Extract the (X, Y) coordinate from the center of the cell holding the provided text.  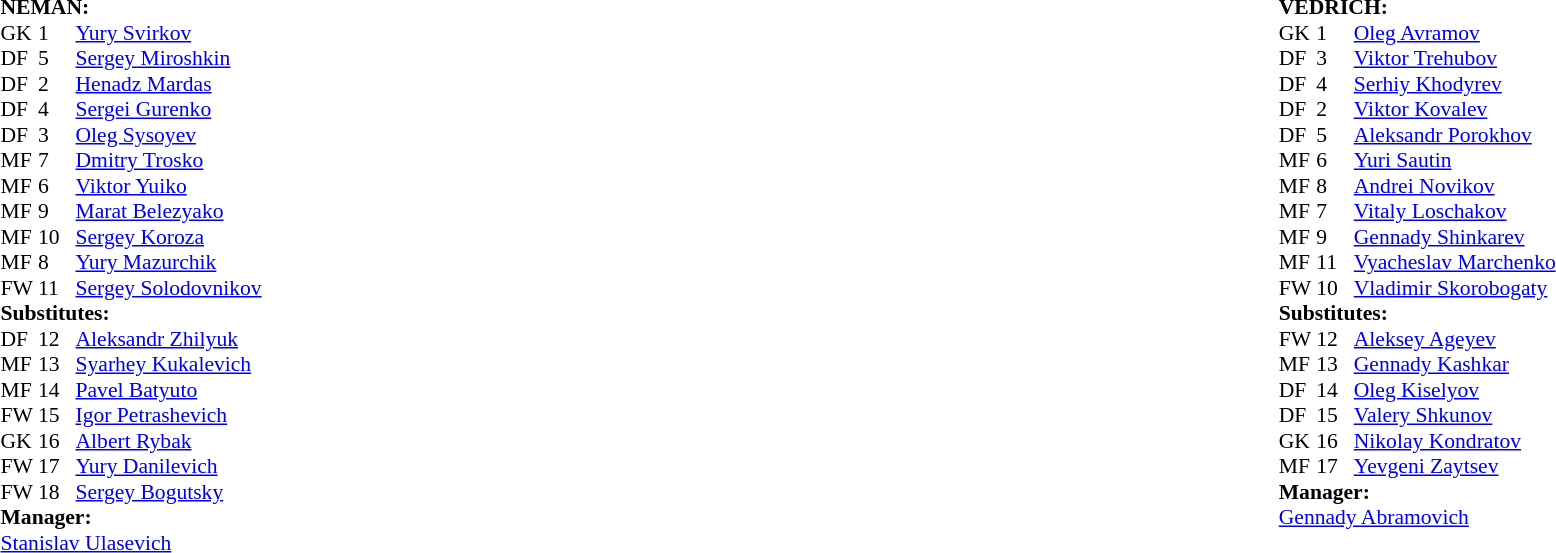
Aleksey Ageyev (1455, 339)
Viktor Kovalev (1455, 109)
Syarhey Kukalevich (169, 365)
Vladimir Skorobogaty (1455, 288)
Nikolay Kondratov (1455, 441)
Sergey Koroza (169, 237)
Sergei Gurenko (169, 109)
Valery Shkunov (1455, 415)
Oleg Sysoyev (169, 135)
Oleg Kiselyov (1455, 390)
Henadz Mardas (169, 84)
Sergey Bogutsky (169, 492)
Gennady Abramovich (1418, 517)
Dmitry Trosko (169, 161)
Yury Svirkov (169, 33)
Aleksandr Porokhov (1455, 135)
Sergey Solodovnikov (169, 288)
Viktor Trehubov (1455, 59)
Andrei Novikov (1455, 186)
Albert Rybak (169, 441)
18 (57, 492)
Marat Belezyako (169, 211)
Vitaly Loschakov (1455, 211)
Yuri Sautin (1455, 161)
Vyacheslav Marchenko (1455, 263)
Gennady Kashkar (1455, 365)
Oleg Avramov (1455, 33)
Igor Petrashevich (169, 415)
Pavel Batyuto (169, 390)
Aleksandr Zhilyuk (169, 339)
Yury Danilevich (169, 467)
Viktor Yuiko (169, 186)
Yury Mazurchik (169, 263)
Gennady Shinkarev (1455, 237)
Yevgeni Zaytsev (1455, 467)
Sergey Miroshkin (169, 59)
Serhiy Khodyrev (1455, 84)
